Determine the [X, Y] coordinate at the center of the cell enclosing the given text.  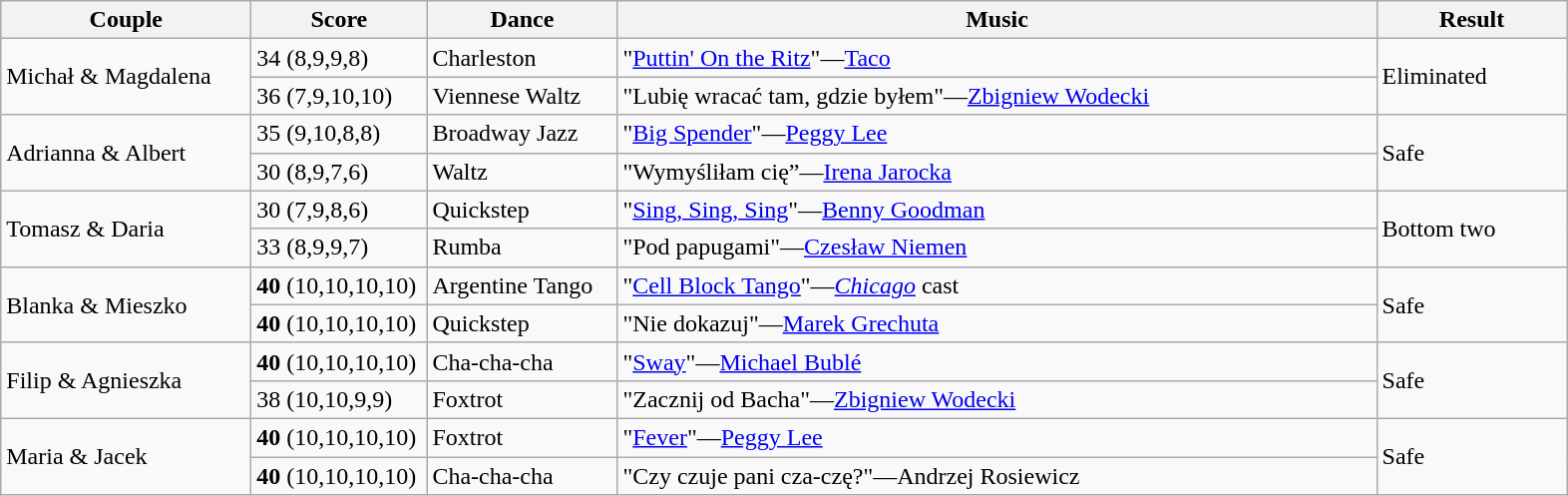
Charleston [523, 58]
Tomasz & Daria [126, 229]
Broadway Jazz [523, 134]
Couple [126, 20]
Music [997, 20]
Michał & Magdalena [126, 77]
"Fever"—Peggy Lee [997, 437]
Bottom two [1472, 229]
"Pod papugami"—Czesław Niemen [997, 248]
"Wymyśliłam cię”—Irena Jarocka [997, 172]
Viennese Waltz [523, 96]
"Big Spender"—Peggy Lee [997, 134]
Adrianna & Albert [126, 153]
35 (9,10,8,8) [339, 134]
"Sing, Sing, Sing"—Benny Goodman [997, 210]
30 (8,9,7,6) [339, 172]
Blanka & Mieszko [126, 304]
"Zacznij od Bacha"—Zbigniew Wodecki [997, 399]
"Puttin' On the Ritz"—Taco [997, 58]
Waltz [523, 172]
34 (8,9,9,8) [339, 58]
Filip & Agnieszka [126, 380]
33 (8,9,9,7) [339, 248]
38 (10,10,9,9) [339, 399]
36 (7,9,10,10) [339, 96]
Maria & Jacek [126, 456]
Dance [523, 20]
Argentine Tango [523, 285]
"Sway"—Michael Bublé [997, 361]
"Lubię wracać tam, gdzie byłem"—Zbigniew Wodecki [997, 96]
"Nie dokazuj"—Marek Grechuta [997, 323]
Rumba [523, 248]
"Cell Block Tango"—Chicago cast [997, 285]
"Czy czuje pani cza-czę?"—Andrzej Rosiewicz [997, 476]
Eliminated [1472, 77]
Result [1472, 20]
30 (7,9,8,6) [339, 210]
Score [339, 20]
